Determine the (x, y) coordinate at the center of the cell enclosing the given text.  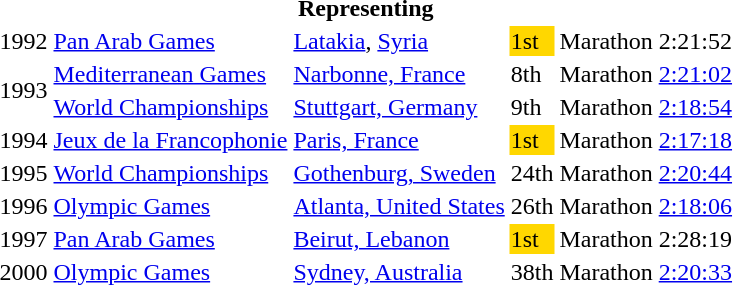
2:28:19 (695, 239)
2:18:06 (695, 206)
8th (532, 74)
Olympic Games (170, 206)
26th (532, 206)
2:18:54 (695, 107)
Jeux de la Francophonie (170, 140)
Stuttgart, Germany (399, 107)
2:17:18 (695, 140)
2:21:02 (695, 74)
Gothenburg, Sweden (399, 173)
Paris, France (399, 140)
9th (532, 107)
Narbonne, France (399, 74)
24th (532, 173)
Mediterranean Games (170, 74)
Latakia, Syria (399, 41)
Beirut, Lebanon (399, 239)
2:20:44 (695, 173)
Atlanta, United States (399, 206)
2:21:52 (695, 41)
